For the text-containing cell, return its midpoint in (x, y) coordinate format. 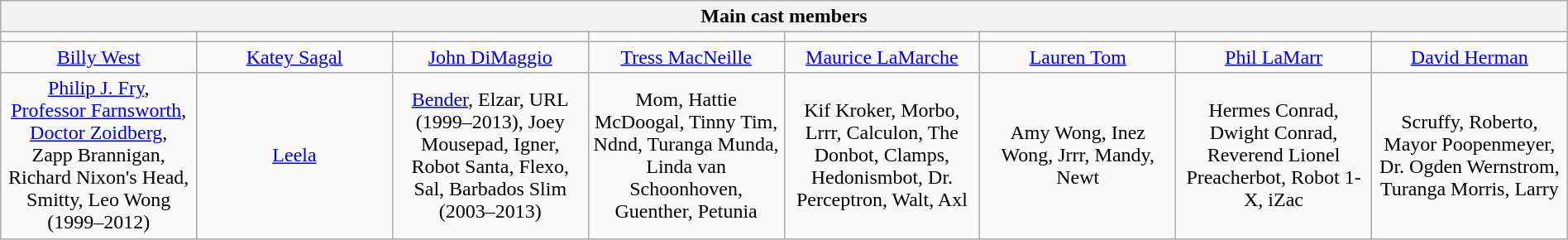
Philip J. Fry,Professor Farnsworth,Doctor Zoidberg,Zapp Brannigan, Richard Nixon's Head, Smitty, Leo Wong (1999–2012) (99, 156)
Maurice LaMarche (882, 57)
Main cast members (784, 17)
Mom, Hattie McDoogal, Tinny Tim, Ndnd, Turanga Munda, Linda van Schoonhoven, Guenther, Petunia (686, 156)
Hermes Conrad, Dwight Conrad, Reverend Lionel Preacherbot, Robot 1-X, iZac (1274, 156)
Leela (294, 156)
Amy Wong, Inez Wong, Jrrr, Mandy, Newt (1078, 156)
David Herman (1469, 57)
Phil LaMarr (1274, 57)
Bender, Elzar, URL (1999–2013), Joey Mousepad, Igner, Robot Santa, Flexo, Sal, Barbados Slim (2003–2013) (490, 156)
Kif Kroker, Morbo, Lrrr, Calculon, The Donbot, Clamps, Hedonismbot, Dr. Perceptron, Walt, Axl (882, 156)
Katey Sagal (294, 57)
John DiMaggio (490, 57)
Tress MacNeille (686, 57)
Billy West (99, 57)
Scruffy, Roberto, Mayor Poopenmeyer, Dr. Ogden Wernstrom, Turanga Morris, Larry (1469, 156)
Lauren Tom (1078, 57)
